Pinpoint the cell where the given text exists, returning its [X, Y] midpoint coordinate. 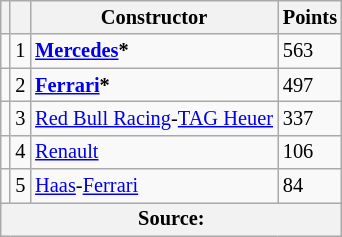
Renault [154, 152]
84 [310, 186]
497 [310, 85]
563 [310, 51]
Source: [172, 219]
5 [20, 186]
1 [20, 51]
Haas-Ferrari [154, 186]
4 [20, 152]
Points [310, 17]
106 [310, 152]
337 [310, 118]
Ferrari* [154, 85]
Constructor [154, 17]
Red Bull Racing-TAG Heuer [154, 118]
2 [20, 85]
Mercedes* [154, 51]
3 [20, 118]
